Scan for the cell matching the given text and deliver its (X, Y) coordinate at center. 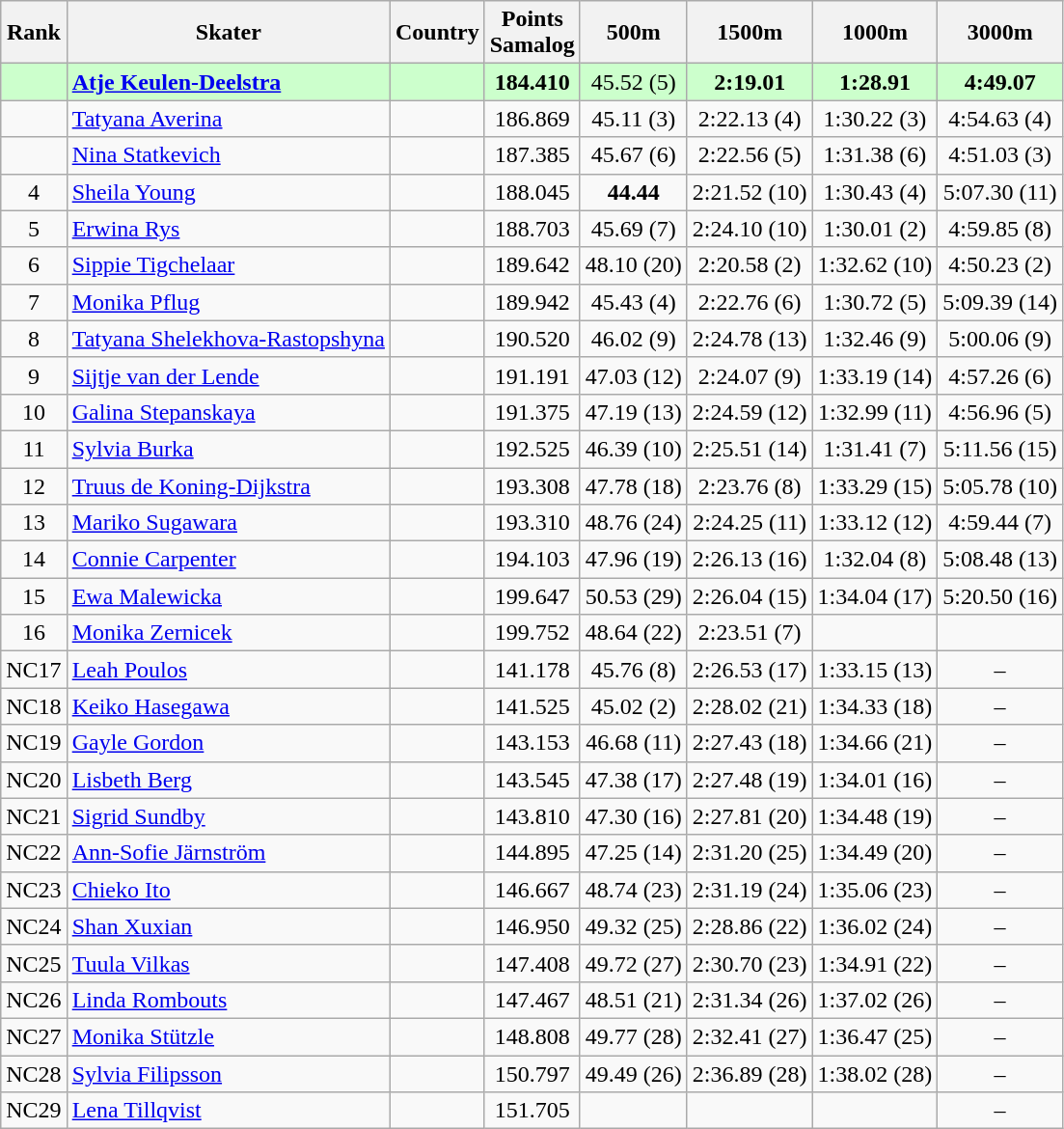
45.69 (7) (633, 229)
47.78 (18) (633, 485)
Keiko Hasegawa (228, 706)
1:36.47 (25) (875, 1036)
NC22 (34, 853)
194.103 (532, 560)
47.03 (12) (633, 375)
2:25.51 (14) (750, 449)
14 (34, 560)
146.667 (532, 890)
Galina Stepanskaya (228, 412)
2:28.02 (21) (750, 706)
1:28.91 (875, 82)
4:59.85 (8) (1000, 229)
199.647 (532, 596)
5:20.50 (16) (1000, 596)
1:30.72 (5) (875, 302)
1:34.01 (16) (875, 780)
Sijtje van der Lende (228, 375)
Tatyana Shelekhova-Rastopshyna (228, 339)
4:54.63 (4) (1000, 119)
193.310 (532, 523)
190.520 (532, 339)
141.178 (532, 670)
2:27.48 (19) (750, 780)
48.10 (20) (633, 265)
1:37.02 (26) (875, 1000)
48.76 (24) (633, 523)
2:27.81 (20) (750, 816)
Sippie Tigchelaar (228, 265)
Monika Stützle (228, 1036)
16 (34, 633)
NC17 (34, 670)
Atje Keulen-Deelstra (228, 82)
Gayle Gordon (228, 743)
2:24.10 (10) (750, 229)
13 (34, 523)
187.385 (532, 155)
1:30.01 (2) (875, 229)
147.408 (532, 963)
1000m (875, 33)
48.64 (22) (633, 633)
193.308 (532, 485)
1:33.29 (15) (875, 485)
4:51.03 (3) (1000, 155)
Monika Zernicek (228, 633)
Lena Tillqvist (228, 1111)
Tatyana Averina (228, 119)
45.67 (6) (633, 155)
188.045 (532, 192)
1:30.22 (3) (875, 119)
49.77 (28) (633, 1036)
Sheila Young (228, 192)
5:11.56 (15) (1000, 449)
12 (34, 485)
1:38.02 (28) (875, 1074)
Linda Rombouts (228, 1000)
2:26.04 (15) (750, 596)
1:32.62 (10) (875, 265)
2:24.25 (11) (750, 523)
NC27 (34, 1036)
3000m (1000, 33)
2:27.43 (18) (750, 743)
NC20 (34, 780)
2:22.76 (6) (750, 302)
1:34.66 (21) (875, 743)
Country (437, 33)
141.525 (532, 706)
50.53 (29) (633, 596)
47.25 (14) (633, 853)
4:56.96 (5) (1000, 412)
Nina Statkevich (228, 155)
Sylvia Burka (228, 449)
NC28 (34, 1074)
2:26.53 (17) (750, 670)
47.38 (17) (633, 780)
1:33.12 (12) (875, 523)
Points Samalog (532, 33)
47.30 (16) (633, 816)
NC21 (34, 816)
1:35.06 (23) (875, 890)
2:23.76 (8) (750, 485)
1:34.49 (20) (875, 853)
Ann-Sofie Järnström (228, 853)
191.375 (532, 412)
2:19.01 (750, 82)
1:34.33 (18) (875, 706)
147.467 (532, 1000)
2:32.41 (27) (750, 1036)
186.869 (532, 119)
189.942 (532, 302)
2:28.86 (22) (750, 926)
5:00.06 (9) (1000, 339)
1:31.41 (7) (875, 449)
Ewa Malewicka (228, 596)
1:32.04 (8) (875, 560)
1:34.48 (19) (875, 816)
1:31.38 (6) (875, 155)
Leah Poulos (228, 670)
Skater (228, 33)
144.895 (532, 853)
2:24.59 (12) (750, 412)
46.39 (10) (633, 449)
49.49 (26) (633, 1074)
NC19 (34, 743)
2:22.56 (5) (750, 155)
Truus de Koning-Dijkstra (228, 485)
500m (633, 33)
Sylvia Filipsson (228, 1074)
2:36.89 (28) (750, 1074)
2:26.13 (16) (750, 560)
5:05.78 (10) (1000, 485)
NC29 (34, 1111)
48.74 (23) (633, 890)
11 (34, 449)
4:59.44 (7) (1000, 523)
143.545 (532, 780)
151.705 (532, 1111)
1:33.15 (13) (875, 670)
2:24.07 (9) (750, 375)
2:20.58 (2) (750, 265)
45.43 (4) (633, 302)
NC25 (34, 963)
NC24 (34, 926)
45.11 (3) (633, 119)
44.44 (633, 192)
5 (34, 229)
1:34.04 (17) (875, 596)
Rank (34, 33)
4:50.23 (2) (1000, 265)
6 (34, 265)
46.68 (11) (633, 743)
2:31.20 (25) (750, 853)
10 (34, 412)
Connie Carpenter (228, 560)
192.525 (532, 449)
Tuula Vilkas (228, 963)
148.808 (532, 1036)
1:36.02 (24) (875, 926)
Chieko Ito (228, 890)
NC18 (34, 706)
45.52 (5) (633, 82)
1500m (750, 33)
2:21.52 (10) (750, 192)
15 (34, 596)
4:57.26 (6) (1000, 375)
146.950 (532, 926)
150.797 (532, 1074)
7 (34, 302)
1:32.46 (9) (875, 339)
46.02 (9) (633, 339)
143.153 (532, 743)
Mariko Sugawara (228, 523)
47.19 (13) (633, 412)
143.810 (532, 816)
1:33.19 (14) (875, 375)
2:23.51 (7) (750, 633)
8 (34, 339)
5:07.30 (11) (1000, 192)
4:49.07 (1000, 82)
1:34.91 (22) (875, 963)
NC26 (34, 1000)
2:22.13 (4) (750, 119)
1:30.43 (4) (875, 192)
2:31.19 (24) (750, 890)
Shan Xuxian (228, 926)
45.76 (8) (633, 670)
4 (34, 192)
47.96 (19) (633, 560)
45.02 (2) (633, 706)
Sigrid Sundby (228, 816)
Erwina Rys (228, 229)
Lisbeth Berg (228, 780)
48.51 (21) (633, 1000)
5:08.48 (13) (1000, 560)
189.642 (532, 265)
1:32.99 (11) (875, 412)
188.703 (532, 229)
49.32 (25) (633, 926)
NC23 (34, 890)
184.410 (532, 82)
49.72 (27) (633, 963)
9 (34, 375)
2:30.70 (23) (750, 963)
Monika Pflug (228, 302)
199.752 (532, 633)
5:09.39 (14) (1000, 302)
2:31.34 (26) (750, 1000)
191.191 (532, 375)
2:24.78 (13) (750, 339)
